Return (X, Y) of the center of cell containing provided text 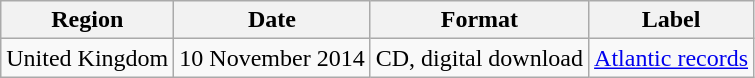
CD, digital download (479, 58)
10 November 2014 (272, 58)
Label (672, 20)
Region (88, 20)
United Kingdom (88, 58)
Format (479, 20)
Date (272, 20)
Atlantic records (672, 58)
